Determine the (x, y) coordinate at the center of the cell enclosing the given text.  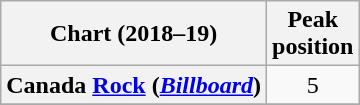
5 (313, 85)
Canada Rock (Billboard) (134, 85)
Peakposition (313, 34)
Chart (2018–19) (134, 34)
